From the cell containing the given text, extract its center point as (X, Y) coordinate. 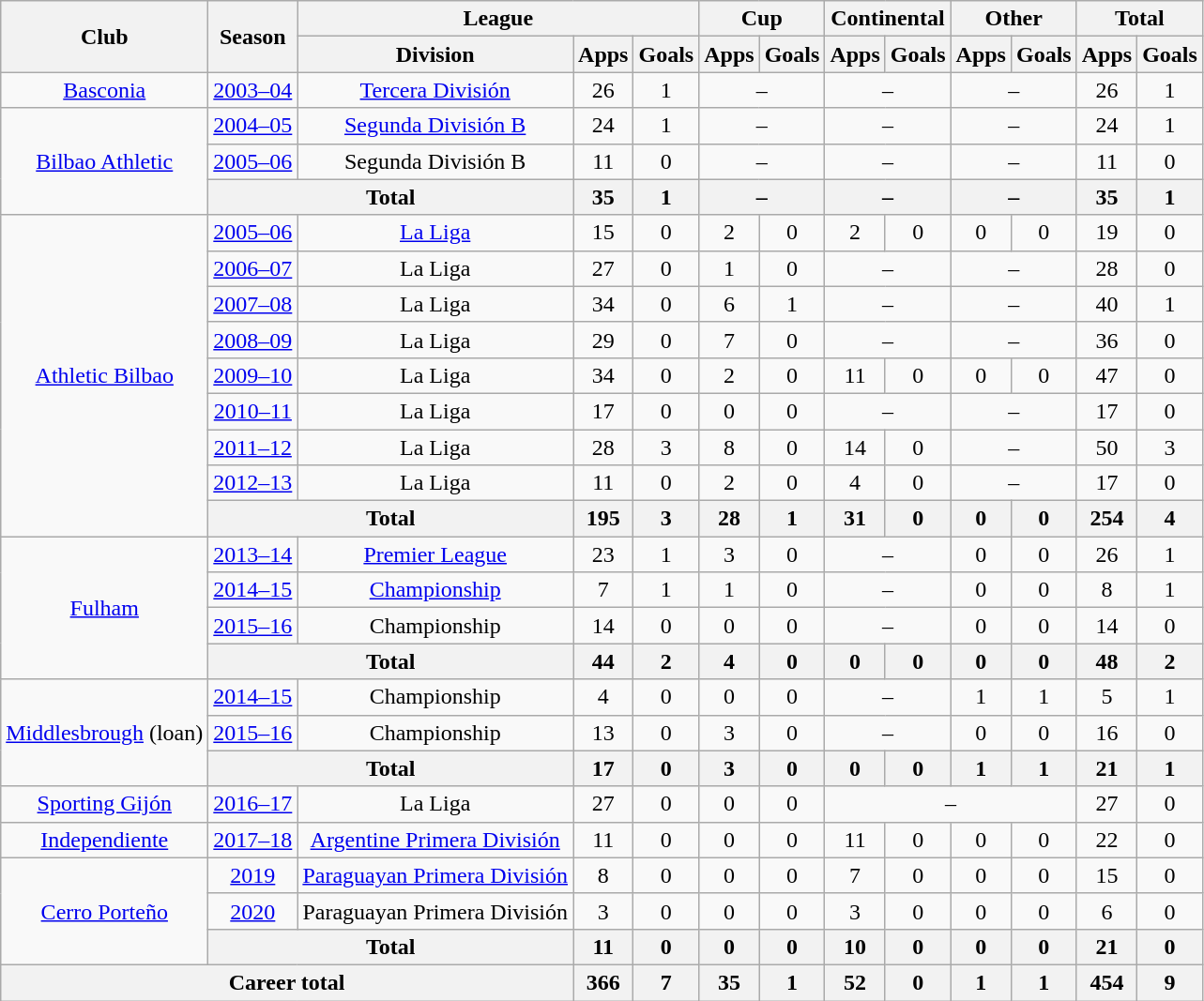
Basconia (105, 90)
2012–13 (253, 483)
2006–07 (253, 268)
13 (603, 733)
195 (603, 519)
22 (1106, 840)
16 (1106, 733)
Tercera División (435, 90)
9 (1170, 982)
2017–18 (253, 840)
50 (1106, 447)
2004–05 (253, 126)
254 (1106, 519)
Independiente (105, 840)
2019 (253, 875)
2008–09 (253, 340)
Middlesbrough (loan) (105, 733)
47 (1106, 375)
2009–10 (253, 375)
23 (603, 554)
36 (1106, 340)
Cup (762, 19)
29 (603, 340)
19 (1106, 233)
Other (1013, 19)
League (498, 19)
Cerro Porteño (105, 911)
Athletic Bilbao (105, 375)
Premier League (435, 554)
Division (435, 54)
48 (1106, 661)
52 (855, 982)
5 (1106, 697)
44 (603, 661)
2007–08 (253, 304)
Argentine Primera División (435, 840)
10 (855, 947)
Continental (888, 19)
40 (1106, 304)
2011–12 (253, 447)
366 (603, 982)
Bilbao Athletic (105, 161)
Fulham (105, 608)
2016–17 (253, 804)
31 (855, 519)
2010–11 (253, 411)
Sporting Gijón (105, 804)
2020 (253, 911)
Career total (287, 982)
454 (1106, 982)
Club (105, 37)
2013–14 (253, 554)
Season (253, 37)
2003–04 (253, 90)
